Identify which cell holds the provided text, then report its [x, y] central coordinate. 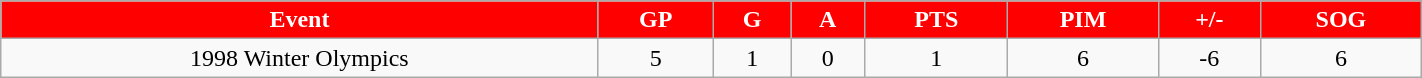
A [828, 20]
-6 [1209, 58]
PIM [1083, 20]
5 [656, 58]
GP [656, 20]
PTS [936, 20]
+/- [1209, 20]
G [752, 20]
Event [300, 20]
SOG [1342, 20]
0 [828, 58]
1998 Winter Olympics [300, 58]
